Detect which cell encompasses the target text, then output its (x, y) center coordinate. 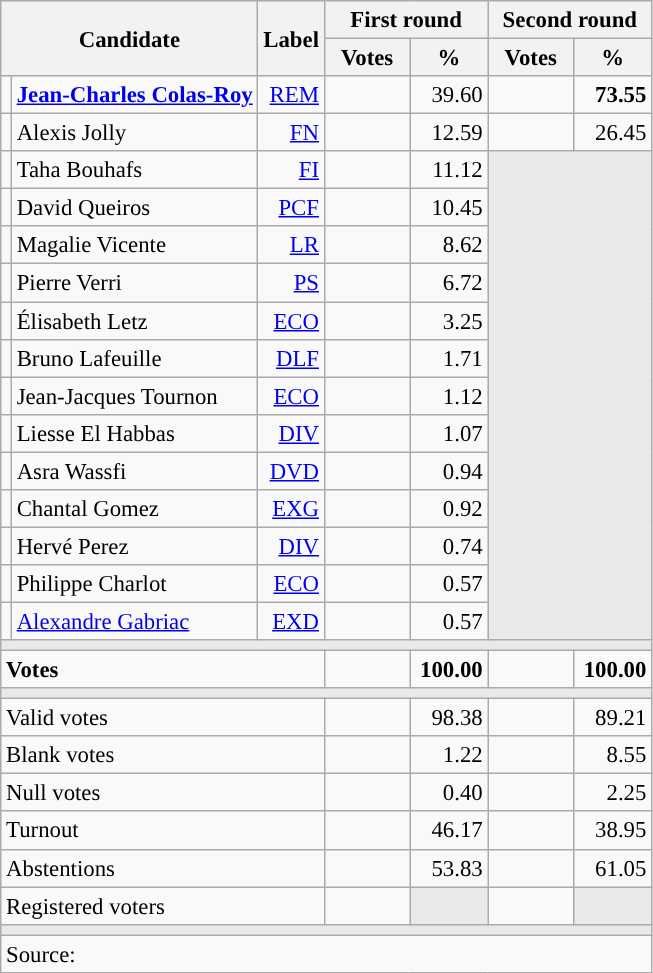
11.12 (449, 170)
DVD (291, 471)
0.94 (449, 471)
1.12 (449, 396)
Jean-Charles Colas-Roy (134, 95)
26.45 (613, 133)
Alexandre Gabriac (134, 621)
DLF (291, 358)
0.92 (449, 509)
39.60 (449, 95)
1.07 (449, 433)
0.40 (449, 793)
8.55 (613, 755)
Turnout (163, 831)
Asra Wassfi (134, 471)
Hervé Perez (134, 546)
10.45 (449, 208)
Philippe Charlot (134, 584)
LR (291, 245)
89.21 (613, 718)
Null votes (163, 793)
Blank votes (163, 755)
Pierre Verri (134, 283)
12.59 (449, 133)
FI (291, 170)
Chantal Gomez (134, 509)
PCF (291, 208)
David Queiros (134, 208)
Candidate (130, 38)
61.05 (613, 868)
Abstentions (163, 868)
Valid votes (163, 718)
Taha Bouhafs (134, 170)
1.71 (449, 358)
3.25 (449, 321)
Liesse El Habbas (134, 433)
Source: (326, 954)
EXD (291, 621)
73.55 (613, 95)
EXG (291, 509)
FN (291, 133)
PS (291, 283)
Second round (570, 20)
0.74 (449, 546)
53.83 (449, 868)
REM (291, 95)
Jean-Jacques Tournon (134, 396)
38.95 (613, 831)
2.25 (613, 793)
8.62 (449, 245)
98.38 (449, 718)
1.22 (449, 755)
46.17 (449, 831)
Élisabeth Letz (134, 321)
Magalie Vicente (134, 245)
6.72 (449, 283)
Bruno Lafeuille (134, 358)
Alexis Jolly (134, 133)
First round (406, 20)
Label (291, 38)
Registered voters (163, 906)
